Detect which cell encompasses the target text, then output its (X, Y) center coordinate. 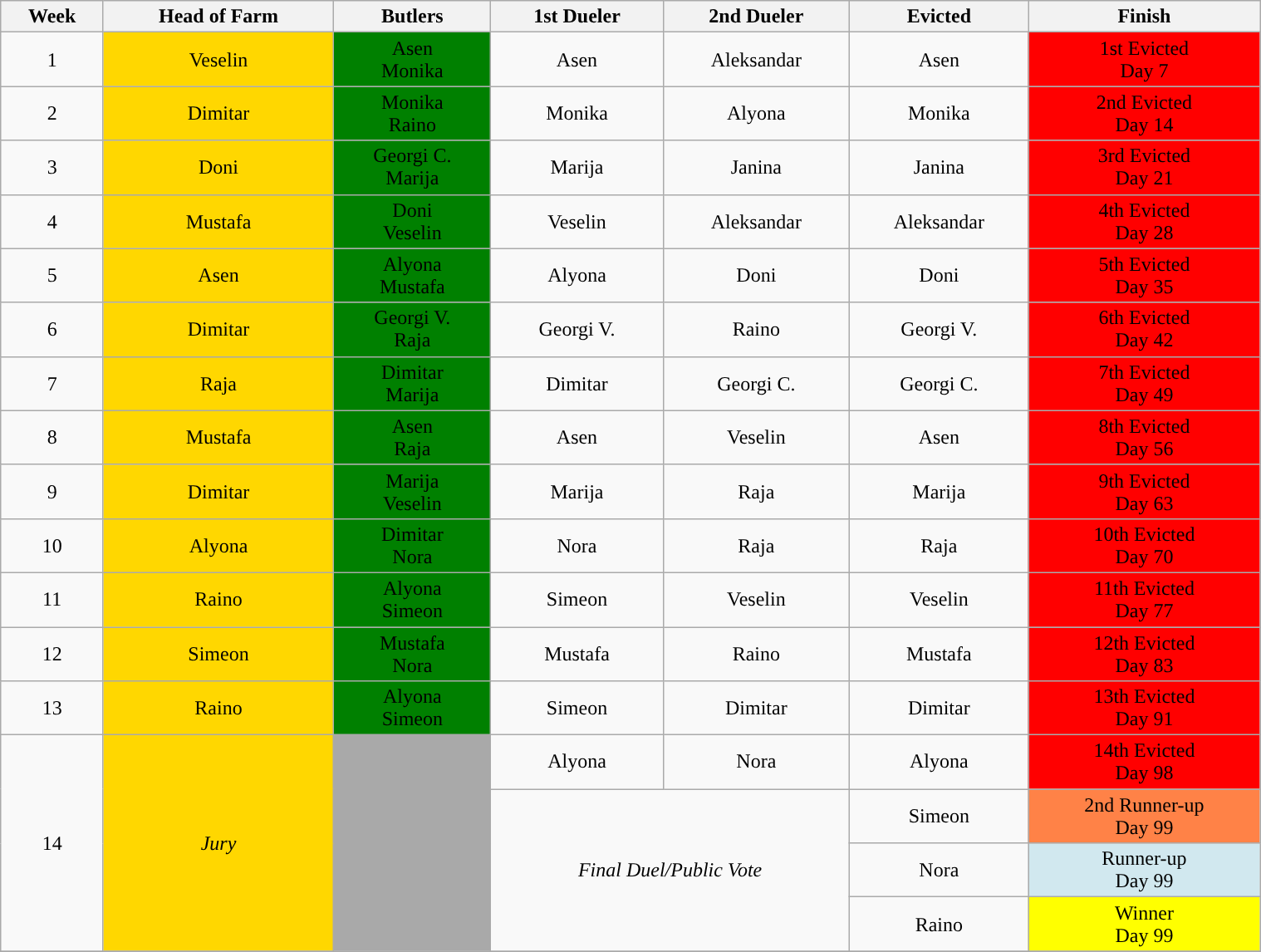
1st Dueler (577, 17)
2 (52, 113)
7th EvictedDay 49 (1144, 384)
2nd Dueler (756, 17)
11 (52, 600)
7 (52, 384)
AsenMonika (412, 60)
12 (52, 653)
DimitarMarija (412, 384)
8 (52, 437)
1 (52, 60)
MustafaNora (412, 653)
12th EvictedDay 83 (1144, 653)
Butlers (412, 17)
3rd EvictedDay 21 (1144, 168)
3 (52, 168)
DoniVeselin (412, 221)
Evicted (939, 17)
10 (52, 545)
Georgi V.Raja (412, 329)
AlyonaMustafa (412, 276)
5th EvictedDay 35 (1144, 276)
Runner-upDay 99 (1144, 871)
9th EvictedDay 63 (1144, 492)
13th EvictedDay 91 (1144, 708)
DimitarNora (412, 545)
Final Duel/Public Vote (670, 871)
5 (52, 276)
WinnerDay 99 (1144, 924)
2nd Runner-upDay 99 (1144, 816)
Georgi C.Marija (412, 168)
6th EvictedDay 42 (1144, 329)
14th EvictedDay 98 (1144, 763)
9 (52, 492)
MarijaVeselin (412, 492)
Jury (218, 843)
11th EvictedDay 77 (1144, 600)
6 (52, 329)
Head of Farm (218, 17)
13 (52, 708)
4th EvictedDay 28 (1144, 221)
10th EvictedDay 70 (1144, 545)
2nd EvictedDay 14 (1144, 113)
14 (52, 843)
AsenRaja (412, 437)
8th EvictedDay 56 (1144, 437)
Week (52, 17)
1st EvictedDay 7 (1144, 60)
4 (52, 221)
MonikaRaino (412, 113)
Finish (1144, 17)
